Return (X, Y) of the center of cell containing provided text 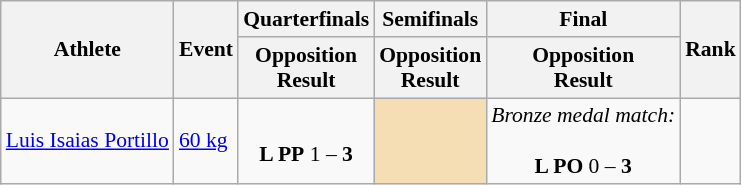
L PP 1 – 3 (306, 142)
Event (206, 50)
Luis Isaias Portillo (88, 142)
60 kg (206, 142)
Semifinals (430, 19)
Rank (710, 50)
Quarterfinals (306, 19)
Bronze medal match:L PO 0 – 3 (583, 142)
Final (583, 19)
Athlete (88, 50)
